Detect which cell encompasses the target text, then output its (X, Y) center coordinate. 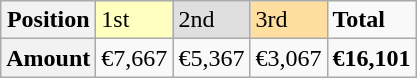
€7,667 (134, 58)
1st (134, 20)
2nd (212, 20)
Amount (48, 58)
Total (372, 20)
€3,067 (288, 58)
3rd (288, 20)
Position (48, 20)
€16,101 (372, 58)
€5,367 (212, 58)
